Return the [X, Y] coordinate for the center point of the cell that contains the specified text.  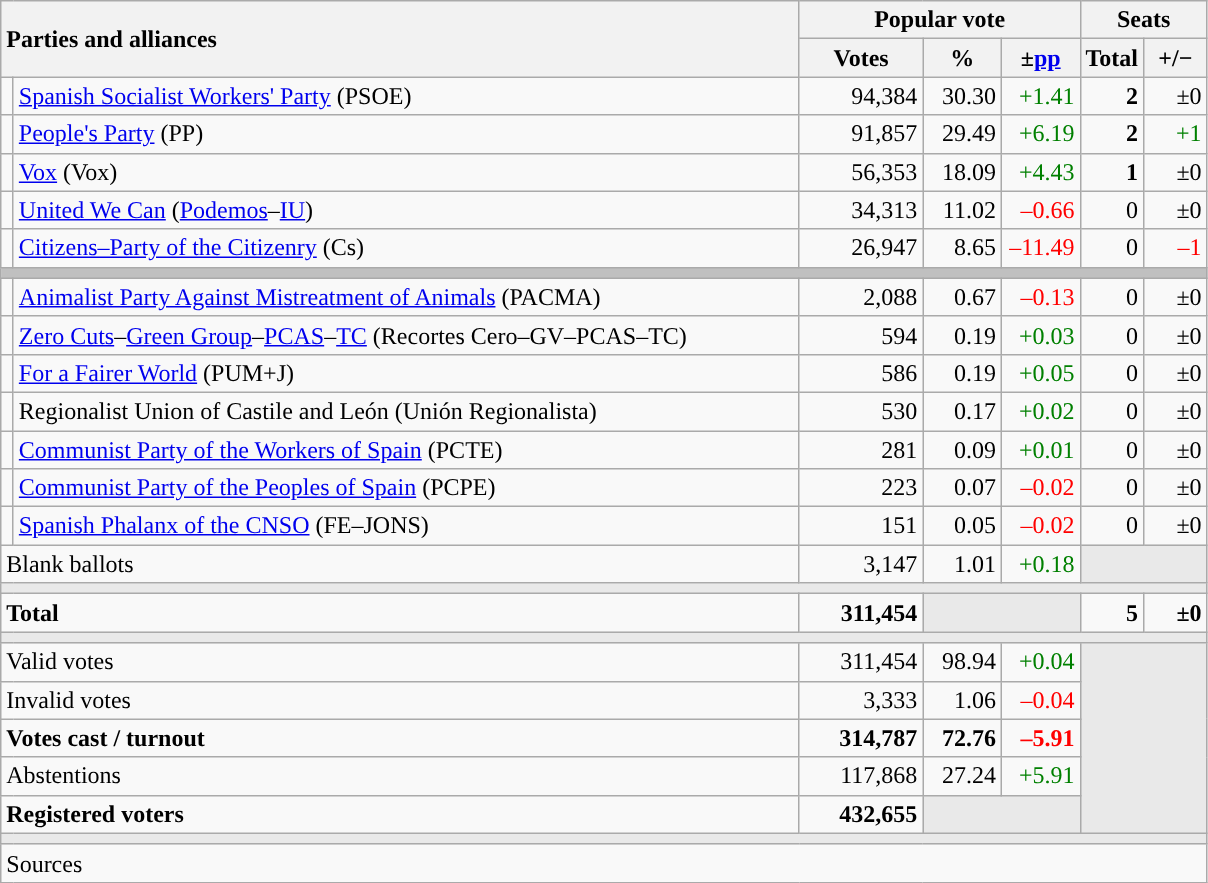
Parties and alliances [400, 39]
1.01 [962, 564]
Votes cast / turnout [400, 738]
–0.04 [1040, 700]
+0.02 [1040, 411]
314,787 [861, 738]
Vox (Vox) [406, 172]
+5.91 [1040, 776]
27.24 [962, 776]
Invalid votes [400, 700]
3,147 [861, 564]
+/− [1176, 58]
Communist Party of the Workers of Spain (PCTE) [406, 449]
26,947 [861, 248]
151 [861, 526]
Seats [1144, 20]
0.05 [962, 526]
Animalist Party Against Mistreatment of Animals (PACMA) [406, 297]
0.07 [962, 488]
5 [1112, 613]
+0.04 [1040, 662]
% [962, 58]
+1 [1176, 134]
1.06 [962, 700]
–5.91 [1040, 738]
117,868 [861, 776]
30.30 [962, 96]
0.67 [962, 297]
8.65 [962, 248]
Sources [604, 863]
11.02 [962, 210]
72.76 [962, 738]
29.49 [962, 134]
Popular vote [940, 20]
+6.19 [1040, 134]
Citizens–Party of the Citizenry (Cs) [406, 248]
Registered voters [400, 814]
0.09 [962, 449]
0.17 [962, 411]
+1.41 [1040, 96]
Spanish Socialist Workers' Party (PSOE) [406, 96]
1 [1112, 172]
3,333 [861, 700]
432,655 [861, 814]
34,313 [861, 210]
18.09 [962, 172]
+0.03 [1040, 335]
91,857 [861, 134]
98.94 [962, 662]
Votes [861, 58]
+4.43 [1040, 172]
56,353 [861, 172]
People's Party (PP) [406, 134]
Spanish Phalanx of the CNSO (FE–JONS) [406, 526]
Valid votes [400, 662]
±pp [1040, 58]
–0.66 [1040, 210]
Regionalist Union of Castile and León (Unión Regionalista) [406, 411]
Blank ballots [400, 564]
Zero Cuts–Green Group–PCAS–TC (Recortes Cero–GV–PCAS–TC) [406, 335]
–11.49 [1040, 248]
223 [861, 488]
Abstentions [400, 776]
+0.18 [1040, 564]
281 [861, 449]
594 [861, 335]
94,384 [861, 96]
+0.01 [1040, 449]
For a Fairer World (PUM+J) [406, 373]
–1 [1176, 248]
Communist Party of the Peoples of Spain (PCPE) [406, 488]
586 [861, 373]
2,088 [861, 297]
United We Can (Podemos–IU) [406, 210]
+0.05 [1040, 373]
–0.13 [1040, 297]
530 [861, 411]
